Scan for the cell matching the given text and deliver its [X, Y] coordinate at center. 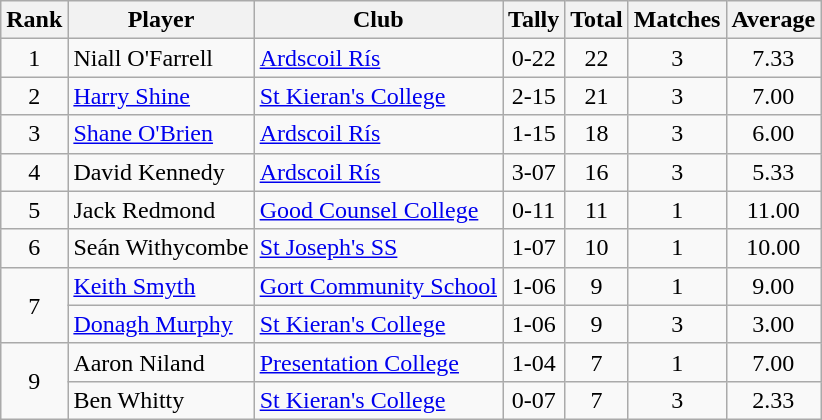
1-04 [534, 362]
Aaron Niland [161, 362]
David Kennedy [161, 172]
6 [34, 248]
Good Counsel College [378, 210]
16 [597, 172]
5 [34, 210]
0-22 [534, 58]
Club [378, 20]
Tally [534, 20]
10 [597, 248]
2 [34, 96]
Niall O'Farrell [161, 58]
18 [597, 134]
0-11 [534, 210]
11 [597, 210]
Player [161, 20]
7.33 [774, 58]
2.33 [774, 400]
1-07 [534, 248]
3-07 [534, 172]
1-15 [534, 134]
Harry Shine [161, 96]
9.00 [774, 286]
Ben Whitty [161, 400]
0-07 [534, 400]
Seán Withycombe [161, 248]
Donagh Murphy [161, 324]
10.00 [774, 248]
Average [774, 20]
Jack Redmond [161, 210]
3.00 [774, 324]
Presentation College [378, 362]
Total [597, 20]
2-15 [534, 96]
5.33 [774, 172]
Shane O'Brien [161, 134]
Rank [34, 20]
Gort Community School [378, 286]
6.00 [774, 134]
St Joseph's SS [378, 248]
4 [34, 172]
21 [597, 96]
Keith Smyth [161, 286]
22 [597, 58]
Matches [677, 20]
11.00 [774, 210]
